Pinpoint the cell where the given text exists, returning its [X, Y] midpoint coordinate. 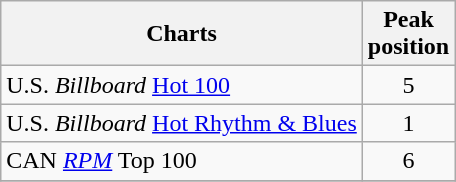
CAN RPM Top 100 [182, 161]
5 [408, 85]
6 [408, 161]
U.S. Billboard Hot 100 [182, 85]
1 [408, 123]
U.S. Billboard Hot Rhythm & Blues [182, 123]
Peakposition [408, 34]
Charts [182, 34]
